Identify which cell holds the provided text, then report its (X, Y) central coordinate. 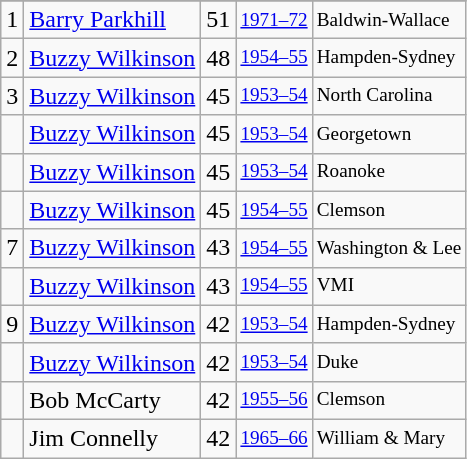
1955–56 (274, 400)
1965–66 (274, 438)
Roanoke (389, 172)
Duke (389, 362)
William & Mary (389, 438)
Jim Connelly (112, 438)
1971–72 (274, 20)
Bob McCarty (112, 400)
Baldwin-Wallace (389, 20)
7 (12, 248)
3 (12, 96)
VMI (389, 286)
Washington & Lee (389, 248)
1 (12, 20)
2 (12, 58)
Barry Parkhill (112, 20)
North Carolina (389, 96)
Georgetown (389, 134)
48 (218, 58)
9 (12, 324)
51 (218, 20)
